Determine the [X, Y] coordinate at the center of the cell enclosing the given text.  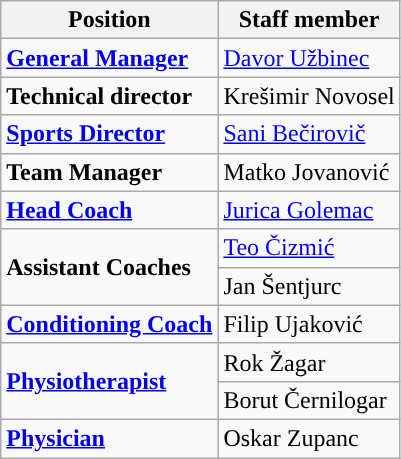
Jan Šentjurc [309, 286]
General Manager [110, 58]
Borut Černilogar [309, 400]
Staff member [309, 20]
Sani Bečirovič [309, 134]
Rok Žagar [309, 362]
Head Coach [110, 210]
Assistant Coaches [110, 267]
Physician [110, 438]
Position [110, 20]
Matko Jovanović [309, 172]
Davor Užbinec [309, 58]
Filip Ujaković [309, 324]
Krešimir Novosel [309, 96]
Technical director [110, 96]
Sports Director [110, 134]
Jurica Golemac [309, 210]
Team Manager [110, 172]
Conditioning Coach [110, 324]
Physiotherapist [110, 381]
Teo Čizmić [309, 248]
Oskar Zupanc [309, 438]
